Search for the cell housing the specified text and yield its [X, Y] center coordinate. 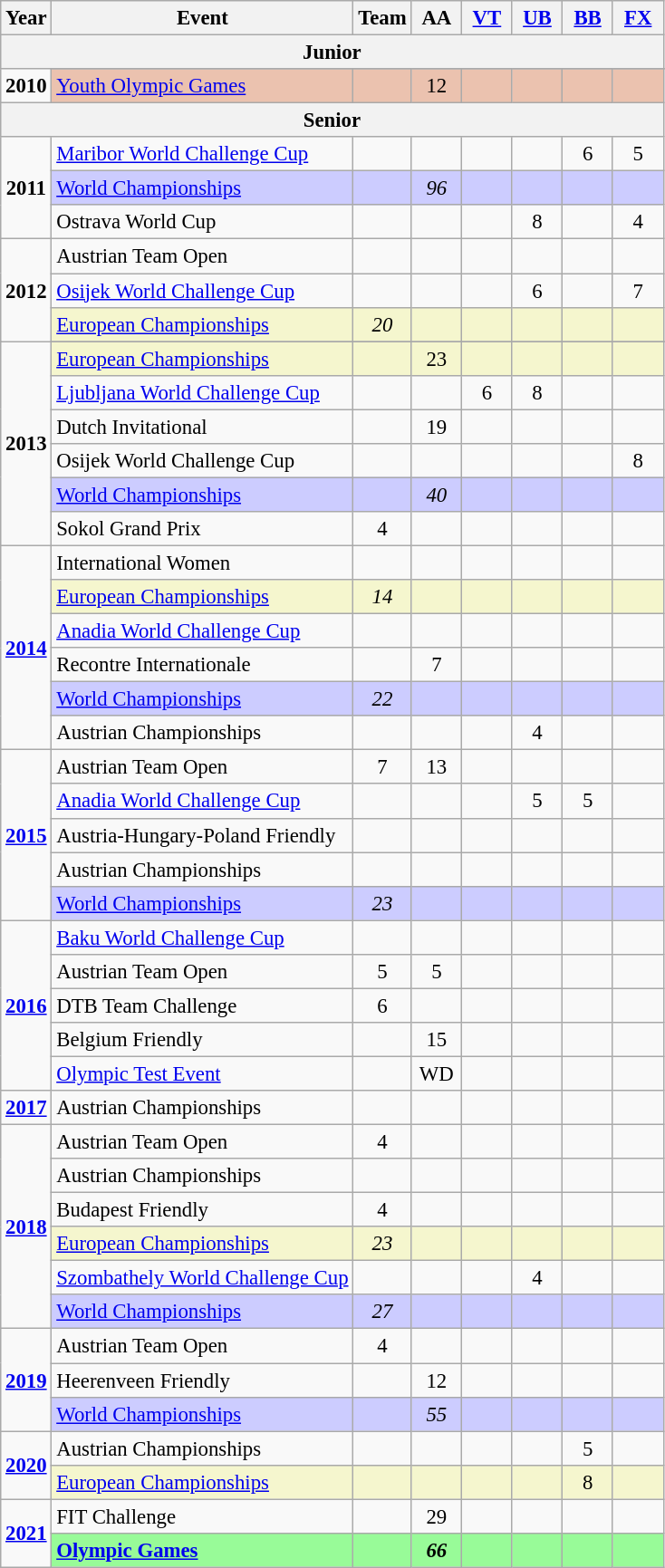
Olympic Games [203, 1551]
2018 [26, 1227]
2014 [26, 648]
2020 [26, 1466]
Team [382, 18]
Austria-Hungary-Poland Friendly [203, 835]
BB [588, 18]
FIT Challenge [203, 1516]
2011 [26, 188]
DTB Team Challenge [203, 1005]
20 [382, 324]
2019 [26, 1380]
Senior [332, 120]
2016 [26, 1005]
2010 [26, 86]
Heerenveen Friendly [203, 1380]
Recontre Internationale [203, 665]
Belgium Friendly [203, 1040]
55 [437, 1414]
Olympic Test Event [203, 1073]
14 [382, 597]
Ostrava World Cup [203, 222]
Ljubljana World Challenge Cup [203, 392]
Youth Olympic Games [203, 86]
Maribor World Challenge Cup [203, 154]
Baku World Challenge Cup [203, 938]
2012 [26, 290]
Year [26, 18]
Szombathely World Challenge Cup [203, 1278]
40 [437, 495]
29 [437, 1516]
International Women [203, 563]
66 [437, 1551]
13 [437, 767]
Sokol Grand Prix [203, 529]
AA [437, 18]
96 [437, 188]
2015 [26, 835]
Budapest Friendly [203, 1210]
Event [203, 18]
15 [437, 1040]
Dutch Invitational [203, 427]
VT [487, 18]
27 [382, 1313]
19 [437, 427]
WD [437, 1073]
2013 [26, 444]
2017 [26, 1108]
UB [537, 18]
FX [638, 18]
Junior [332, 53]
22 [382, 699]
2021 [26, 1533]
